From the cell containing the given text, extract its center point as (X, Y) coordinate. 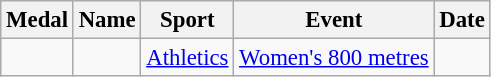
Event (334, 20)
Date (462, 20)
Medal (38, 20)
Sport (188, 20)
Athletics (188, 58)
Women's 800 metres (334, 58)
Name (107, 20)
